Identify which cell holds the provided text, then report its [X, Y] central coordinate. 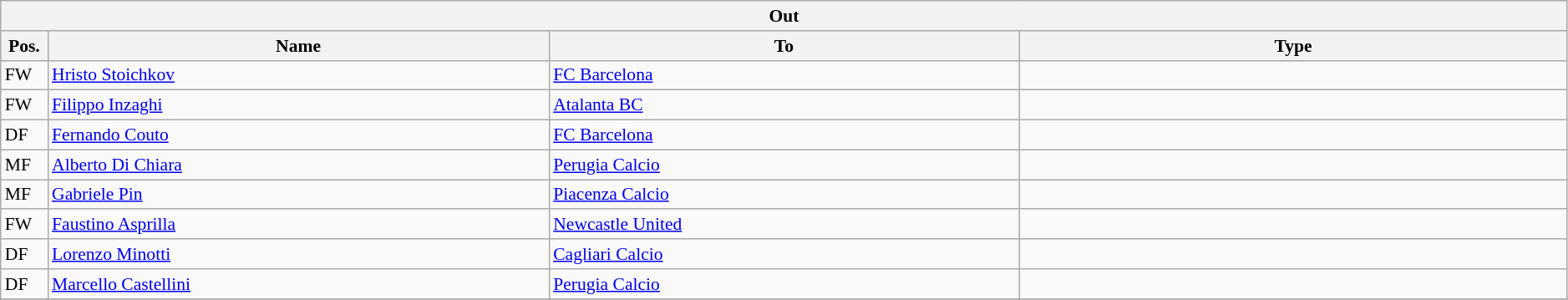
Hristo Stoichkov [298, 75]
Marcello Castellini [298, 284]
Lorenzo Minotti [298, 254]
Pos. [24, 46]
Type [1293, 46]
Gabriele Pin [298, 195]
Faustino Asprilla [298, 225]
Name [298, 46]
Atalanta BC [784, 105]
Cagliari Calcio [784, 254]
Out [784, 16]
Filippo Inzaghi [298, 105]
Alberto Di Chiara [298, 165]
To [784, 46]
Newcastle United [784, 225]
Piacenza Calcio [784, 195]
Fernando Couto [298, 135]
